Output the (x, y) coordinate of the center of the cell containing the given text.  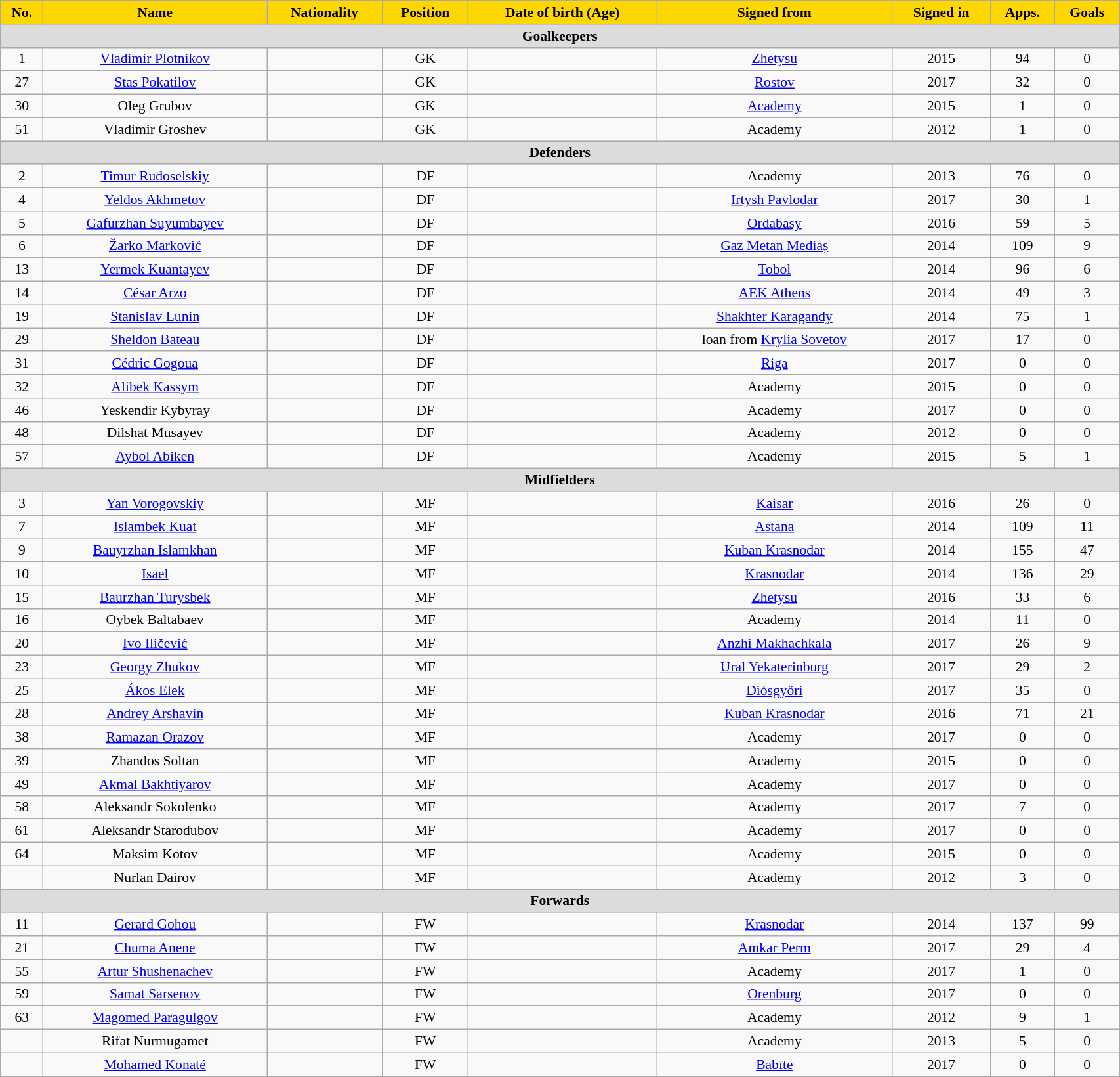
48 (22, 433)
Forwards (560, 901)
Dilshat Musayev (155, 433)
25 (22, 690)
Vladimir Groshev (155, 129)
Nationality (325, 12)
155 (1022, 551)
136 (1022, 574)
Artur Shushenachev (155, 971)
Aybol Abiken (155, 457)
Magomed Paragulgov (155, 1018)
61 (22, 831)
Yeskendir Kybyray (155, 410)
99 (1087, 925)
Rostov (774, 83)
Orenburg (774, 994)
76 (1022, 177)
Midfielders (560, 480)
Chuma Anene (155, 948)
55 (22, 971)
23 (22, 667)
Mohamed Konaté (155, 1065)
Žarko Marković (155, 246)
Diósgyőri (774, 690)
No. (22, 12)
Cédric Gogoua (155, 364)
Islambek Kuat (155, 527)
Timur Rudoselskiy (155, 177)
Yermek Kuantayev (155, 270)
Name (155, 12)
16 (22, 620)
Amkar Perm (774, 948)
Tobol (774, 270)
Yeldos Akhmetov (155, 200)
Goalkeepers (560, 36)
Maksim Kotov (155, 855)
Baurzhan Turysbek (155, 597)
47 (1087, 551)
Oybek Baltabaev (155, 620)
Oleg Grubov (155, 106)
Gafurzhan Suyumbayev (155, 223)
137 (1022, 925)
Georgy Zhukov (155, 667)
Ordabasy (774, 223)
28 (22, 714)
Apps. (1022, 12)
Vladimir Plotnikov (155, 59)
57 (22, 457)
Signed in (941, 12)
33 (1022, 597)
15 (22, 597)
Signed from (774, 12)
AEK Athens (774, 293)
Kaisar (774, 503)
64 (22, 855)
Nurlan Dairov (155, 877)
Gaz Metan Mediaș (774, 246)
46 (22, 410)
Defenders (560, 153)
Sheldon Bateau (155, 340)
Stas Pokatilov (155, 83)
13 (22, 270)
Anzhi Makhachkala (774, 644)
Ramazan Orazov (155, 738)
Ákos Elek (155, 690)
Aleksandr Starodubov (155, 831)
Irtysh Pavlodar (774, 200)
14 (22, 293)
Yan Vorogovskiy (155, 503)
Shakhter Karagandy (774, 316)
19 (22, 316)
Akmal Bakhtiyarov (155, 784)
Isael (155, 574)
63 (22, 1018)
Zhandos Soltan (155, 761)
Alibek Kassym (155, 387)
38 (22, 738)
Ivo Iličević (155, 644)
10 (22, 574)
César Arzo (155, 293)
35 (1022, 690)
Andrey Arshavin (155, 714)
96 (1022, 270)
Riga (774, 364)
Aleksandr Sokolenko (155, 807)
Babīte (774, 1065)
Samat Sarsenov (155, 994)
94 (1022, 59)
Position (425, 12)
Astana (774, 527)
loan from Krylia Sovetov (774, 340)
75 (1022, 316)
27 (22, 83)
Date of birth (Age) (563, 12)
31 (22, 364)
39 (22, 761)
Stanislav Lunin (155, 316)
Ural Yekaterinburg (774, 667)
Rifat Nurmugamet (155, 1042)
51 (22, 129)
58 (22, 807)
Bauyrzhan Islamkhan (155, 551)
Goals (1087, 12)
20 (22, 644)
71 (1022, 714)
17 (1022, 340)
Gerard Gohou (155, 925)
